Scan for the cell matching the given text and deliver its (x, y) coordinate at center. 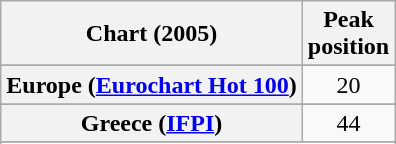
Chart (2005) (152, 34)
Peakposition (348, 34)
Greece (IFPI) (152, 123)
Europe (Eurochart Hot 100) (152, 85)
20 (348, 85)
44 (348, 123)
